Return the (x, y) coordinate for the center point of the cell that contains the specified text.  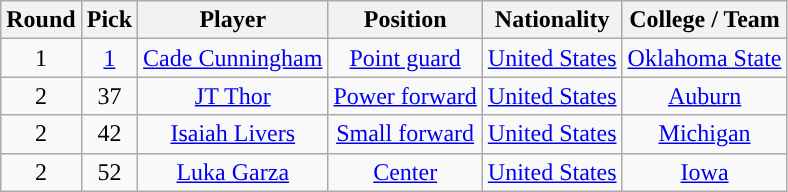
Iowa (704, 172)
College / Team (704, 20)
Pick (109, 20)
Round (41, 20)
Position (405, 20)
Auburn (704, 96)
42 (109, 134)
37 (109, 96)
Center (405, 172)
Nationality (552, 20)
Isaiah Livers (233, 134)
Point guard (405, 58)
Luka Garza (233, 172)
Player (233, 20)
JT Thor (233, 96)
Oklahoma State (704, 58)
Michigan (704, 134)
Small forward (405, 134)
52 (109, 172)
Power forward (405, 96)
Cade Cunningham (233, 58)
